Return the [X, Y] coordinate for the center point of the cell that contains the specified text.  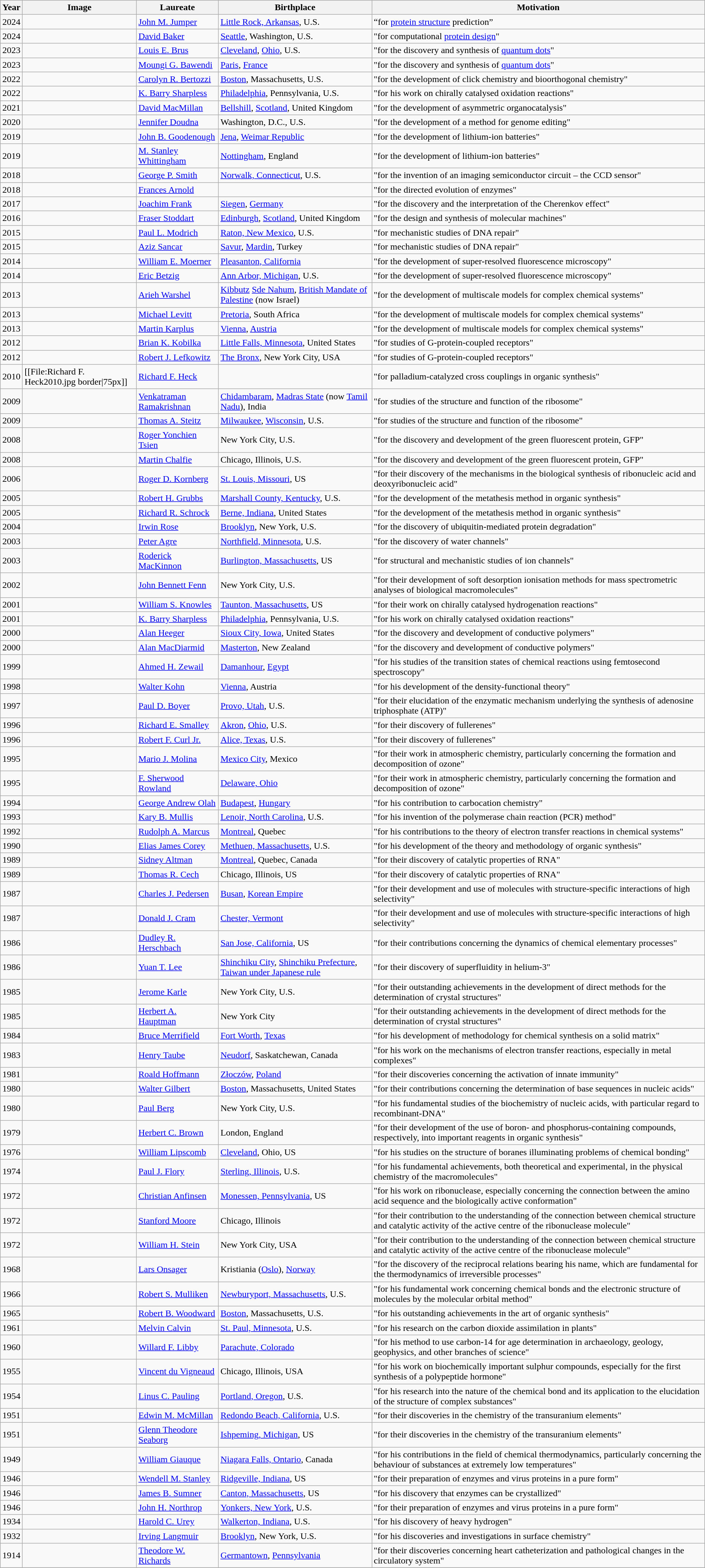
Roger D. Kornberg [177, 479]
Thomas R. Cech [177, 874]
"for his contribution to carbocation chemistry" [538, 803]
"for his fundamental achievements, both theoretical and experimental, in the physical chemistry of the macromolecules" [538, 1171]
1997 [11, 705]
Kary B. Mullis [177, 817]
"for his outstanding achievements in the art of organic synthesis" [538, 1313]
London, England [295, 1133]
1932 [11, 1536]
1990 [11, 846]
Jena, Weimar Republic [295, 136]
Marshall County, Kentucky, U.S. [295, 498]
Shinchiku City, Shinchiku Prefecture, Taiwan under Japanese rule [295, 967]
Pretoria, South Africa [295, 314]
Herbert C. Brown [177, 1133]
Delaware, Ohio [295, 784]
Richard F. Heck [177, 376]
Moungi G. Bawendi [177, 65]
2002 [11, 585]
1993 [11, 817]
Stanford Moore [177, 1220]
Laureate [177, 8]
Damanhour, Egypt [295, 667]
Irving Langmuir [177, 1536]
Herbert A. Hauptman [177, 1016]
Robert S. Mulliken [177, 1294]
"for his development of methodology for chemical synthesis on a solid matrix" [538, 1035]
1981 [11, 1075]
"for their discoveries concerning the activation of innate immunity" [538, 1075]
"for his development of the density-functional theory" [538, 686]
Robert J. Lefkowitz [177, 357]
1966 [11, 1294]
Ahmed H. Zewail [177, 667]
"for his work on biochemically important sulphur compounds, especially for the first synthesis of a polypeptide hormone" [538, 1372]
"for structural and mechanistic studies of ion channels" [538, 561]
Ishpeming, Michigan, US [295, 1435]
"for their discovery of superfluidity in helium-3" [538, 967]
1934 [11, 1522]
"for their discoveries concerning heart catheterization and pathological changes in the circulatory system" [538, 1555]
"for his discovery of heavy hydrogen" [538, 1522]
Alan Heeger [177, 633]
Paul Berg [177, 1108]
Seattle, Washington, U.S. [295, 36]
1983 [11, 1055]
2016 [11, 218]
"for his discovery that enzymes can be crystallized" [538, 1493]
Glenn Theodore Seaborg [177, 1435]
Harold C. Urey [177, 1522]
William S. Knowles [177, 604]
Sioux City, Iowa, United States [295, 633]
"for his studies on the structure of boranes illuminating problems of chemical bonding" [538, 1152]
Robert B. Woodward [177, 1313]
Ann Arbor, Michigan, U.S. [295, 276]
Lars Onsager [177, 1269]
Cleveland, Ohio, US [295, 1152]
1992 [11, 831]
Yonkers, New York, U.S. [295, 1507]
2017 [11, 204]
"for the discovery of ubiquitin-mediated protein degradation" [538, 527]
"for his discoveries and investigations in surface chemistry" [538, 1536]
"for their elucidation of the enzymatic mechanism underlying the synthesis of adenosine triphosphate (ATP)" [538, 705]
Washington, D.C., U.S. [295, 122]
Redondo Beach, California, U.S. [295, 1416]
F. Sherwood Rowland [177, 784]
"for their development of the use of boron- and phosphorus-containing compounds, respectively, into important reagents in organic synthesis" [538, 1133]
1960 [11, 1347]
Mexico City, Mexico [295, 759]
1984 [11, 1035]
"for his invention of the polymerase chain reaction (PCR) method" [538, 817]
"for the invention of an imaging semiconductor circuit – the CCD sensor" [538, 175]
John Bennett Fenn [177, 585]
Siegen, Germany [295, 204]
John M. Jumper [177, 22]
"for his studies of the transition states of chemical reactions using femtosecond spectroscopy" [538, 667]
Rudolph A. Marcus [177, 831]
Kristiania (Oslo), Norway [295, 1269]
Dudley R. Herschbach [177, 942]
The Bronx, New York City, USA [295, 357]
1976 [11, 1152]
1968 [11, 1269]
Venkatraman Ramakrishnan [177, 401]
Eric Betzig [177, 276]
Image [79, 8]
Lenoir, North Carolina, U.S. [295, 817]
Sterling, Illinois, U.S. [295, 1171]
Akron, Ohio, U.S. [295, 725]
Little Falls, Minnesota, United States [295, 343]
Fraser Stoddart [177, 218]
Chicago, Illinois [295, 1220]
"for the development of click chemistry and bioorthogonal chemistry" [538, 79]
2004 [11, 527]
1999 [11, 667]
Chicago, Illinois, USA [295, 1372]
M. Stanley Whittingham [177, 156]
"for his contributions in the field of chemical thermodynamics, particularly concerning the behaviour of substances at extremely low temperatures" [538, 1460]
2010 [11, 376]
John B. Goodenough [177, 136]
San Jose, California, US [295, 942]
Martin Chalfie [177, 460]
"for the discovery of water channels" [538, 541]
"for his method to use carbon-14 for age determination in archaeology, geology, geophysics, and other branches of science" [538, 1347]
"for his work on the mechanisms of electron transfer reactions, especially in metal complexes" [538, 1055]
"for his fundamental studies of the biochemistry of nucleic acids, with particular regard to recombinant-DNA" [538, 1108]
Little Rock, Arkansas, U.S. [295, 22]
Melvin Calvin [177, 1327]
Motivation [538, 8]
Christian Anfinsen [177, 1196]
"for his research into the nature of the chemical bond and its application to the elucidation of the structure of complex substances" [538, 1396]
Walter Kohn [177, 686]
1954 [11, 1396]
Budapest, Hungary [295, 803]
Neudorf, Saskatchewan, Canada [295, 1055]
John H. Northrop [177, 1507]
Roger Yonchien Tsien [177, 440]
2020 [11, 122]
Norwalk, Connecticut, U.S. [295, 175]
Michael Levitt [177, 314]
"for computational protein design" [538, 36]
New York City, USA [295, 1245]
Irwin Rose [177, 527]
1961 [11, 1327]
Edinburgh, Scotland, United Kingdom [295, 218]
Berne, Indiana, United States [295, 513]
"for the discovery of the reciprocal relations bearing his name, which are fundamental for the thermodynamics of irreversible processes" [538, 1269]
Savur, Mardin, Turkey [295, 247]
"for the design and synthesis of molecular machines" [538, 218]
Ridgeville, Indiana, US [295, 1479]
1974 [11, 1171]
"for his contributions to the theory of electron transfer reactions in chemical systems" [538, 831]
Chidambaram, Madras State (now Tamil Nadu), India [295, 401]
Boston, Massachusetts, United States [295, 1089]
Louis E. Brus [177, 50]
Pleasanton, California [295, 261]
1994 [11, 803]
Kibbutz Sde Nahum, British Mandate of Palestine (now Israel) [295, 295]
Paul L. Modrich [177, 233]
"for the development of a method for genome editing" [538, 122]
Theodore W. Richards [177, 1555]
1998 [11, 686]
St. Paul, Minnesota, U.S. [295, 1327]
Robert F. Curl Jr. [177, 740]
Wendell M. Stanley [177, 1479]
New York City [295, 1016]
1914 [11, 1555]
"for palladium-catalyzed cross couplings in organic synthesis" [538, 376]
Elias James Corey [177, 846]
Robert H. Grubbs [177, 498]
Portland, Oregon, U.S. [295, 1396]
1949 [11, 1460]
William H. Stein [177, 1245]
Chester, Vermont [295, 918]
"for his fundamental work concerning chemical bonds and the electronic structure of molecules by the molecular orbital method" [538, 1294]
James B. Sumner [177, 1493]
Paul J. Flory [177, 1171]
[[File:Richard F. Heck2010.jpg border|75px]] [79, 376]
Roderick MacKinnon [177, 561]
Burlington, Massachusetts, US [295, 561]
Mario J. Molina [177, 759]
Złoczów, Poland [295, 1075]
Joachim Frank [177, 204]
Yuan T. Lee [177, 967]
Vincent du Vigneaud [177, 1372]
St. Louis, Missouri, US [295, 479]
Paris, France [295, 65]
"for their development of soft desorption ionisation methods for mass spectrometric analyses of biological macromolecules" [538, 585]
Montreal, Quebec [295, 831]
Jennifer Doudna [177, 122]
"for the development of asymmetric organocatalysis" [538, 108]
Paul D. Boyer [177, 705]
Chicago, Illinois, US [295, 874]
Jerome Karle [177, 991]
Richard E. Smalley [177, 725]
2021 [11, 108]
Thomas A. Steitz [177, 420]
Martin Karplus [177, 329]
Walkerton, Indiana, U.S. [295, 1522]
Germantown, Pennsylvania [295, 1555]
Fort Worth, Texas [295, 1035]
Niagara Falls, Ontario, Canada [295, 1460]
Aziz Sancar [177, 247]
Donald J. Cram [177, 918]
Taunton, Massachusetts, US [295, 604]
Willard F. Libby [177, 1347]
Peter Agre [177, 541]
George P. Smith [177, 175]
David MacMillan [177, 108]
William Lipscomb [177, 1152]
"for his work on ribonuclease, especially concerning the connection between the amino acid sequence and the biologically active conformation" [538, 1196]
Edwin M. McMillan [177, 1416]
Monessen, Pennsylvania, US [295, 1196]
Methuen, Massachusetts, U.S. [295, 846]
Raton, New Mexico, U.S. [295, 233]
William E. Moerner [177, 261]
"for his development of the theory and methodology of organic synthesis" [538, 846]
Roald Hoffmann [177, 1075]
Walter Gilbert [177, 1089]
David Baker [177, 36]
"for the discovery and the interpretation of the Cherenkov effect" [538, 204]
Brian K. Kobilka [177, 343]
"for their contributions concerning the determination of base sequences in nucleic acids" [538, 1089]
Year [11, 8]
Bellshill, Scotland, United Kingdom [295, 108]
George Andrew Olah [177, 803]
Nottingham, England [295, 156]
Bruce Merrifield [177, 1035]
Canton, Massachusetts, US [295, 1493]
Busan, Korean Empire [295, 894]
1979 [11, 1133]
Frances Arnold [177, 189]
Charles J. Pedersen [177, 894]
Arieh Warshel [177, 295]
Henry Taube [177, 1055]
Chicago, Illinois, U.S. [295, 460]
"for their contributions concerning the dynamics of chemical elementary processes" [538, 942]
Alan MacDiarmid [177, 647]
1965 [11, 1313]
Parachute, Colorado [295, 1347]
Montreal, Quebec, Canada [295, 860]
Newburyport, Massachusetts, U.S. [295, 1294]
1955 [11, 1372]
"for their work on chirally catalysed hydrogenation reactions" [538, 604]
Northfield, Minnesota, U.S. [295, 541]
Masterton, New Zealand [295, 647]
Linus C. Pauling [177, 1396]
“for protein structure prediction” [538, 22]
Carolyn R. Bertozzi [177, 79]
Provo, Utah, U.S. [295, 705]
"for their discovery of the mechanisms in the biological synthesis of ribonucleic acid and deoxyribonucleic acid" [538, 479]
William Giauque [177, 1460]
Richard R. Schrock [177, 513]
2006 [11, 479]
"for his research on the carbon dioxide assimilation in plants" [538, 1327]
"for the directed evolution of enzymes" [538, 189]
Alice, Texas, U.S. [295, 740]
Cleveland, Ohio, U.S. [295, 50]
Milwaukee, Wisconsin, U.S. [295, 420]
Birthplace [295, 8]
Sidney Altman [177, 860]
